Return the (X, Y) coordinate for the center point of the cell that contains the specified text.  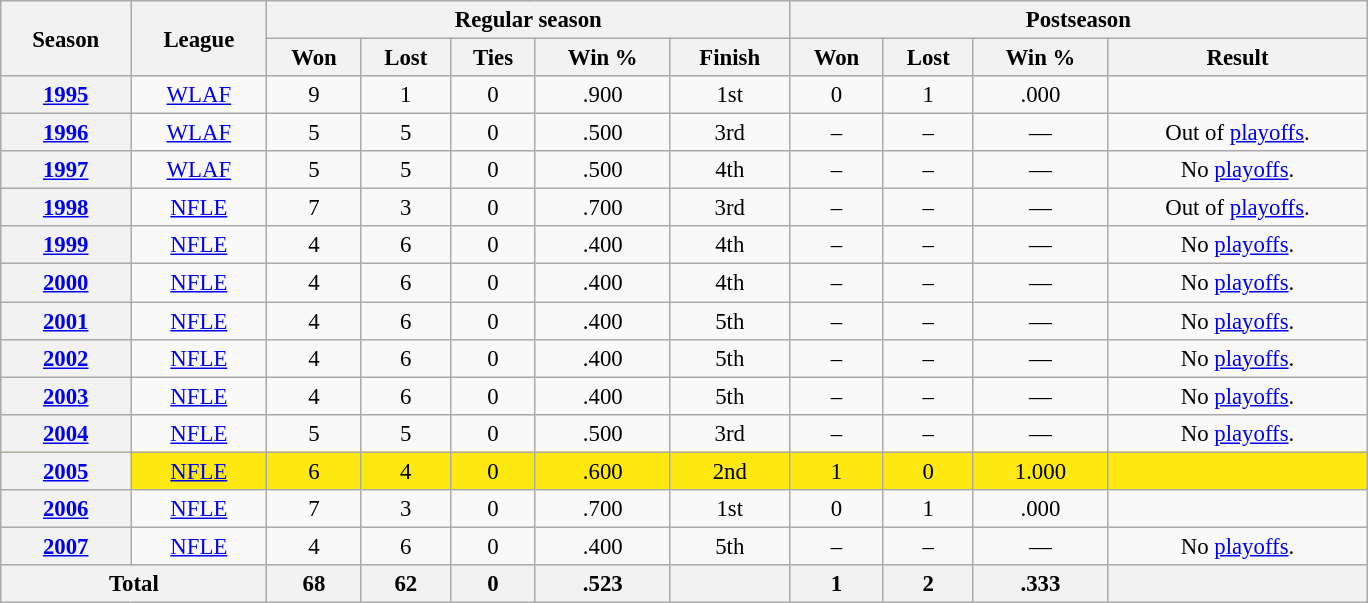
2004 (66, 433)
1999 (66, 245)
62 (406, 584)
2006 (66, 509)
2003 (66, 396)
.333 (1040, 584)
Total (134, 584)
2002 (66, 358)
2 (928, 584)
9 (314, 95)
1995 (66, 95)
Finish (730, 58)
Regular season (528, 20)
Season (66, 38)
2005 (66, 471)
68 (314, 584)
2001 (66, 321)
1.000 (1040, 471)
2nd (730, 471)
League (199, 38)
1996 (66, 133)
2000 (66, 283)
.523 (602, 584)
1997 (66, 170)
Postseason (1078, 20)
Ties (494, 58)
.900 (602, 95)
1998 (66, 208)
2007 (66, 546)
.600 (602, 471)
Result (1238, 58)
